Return the [X, Y] coordinate for the center point of the cell that contains the specified text.  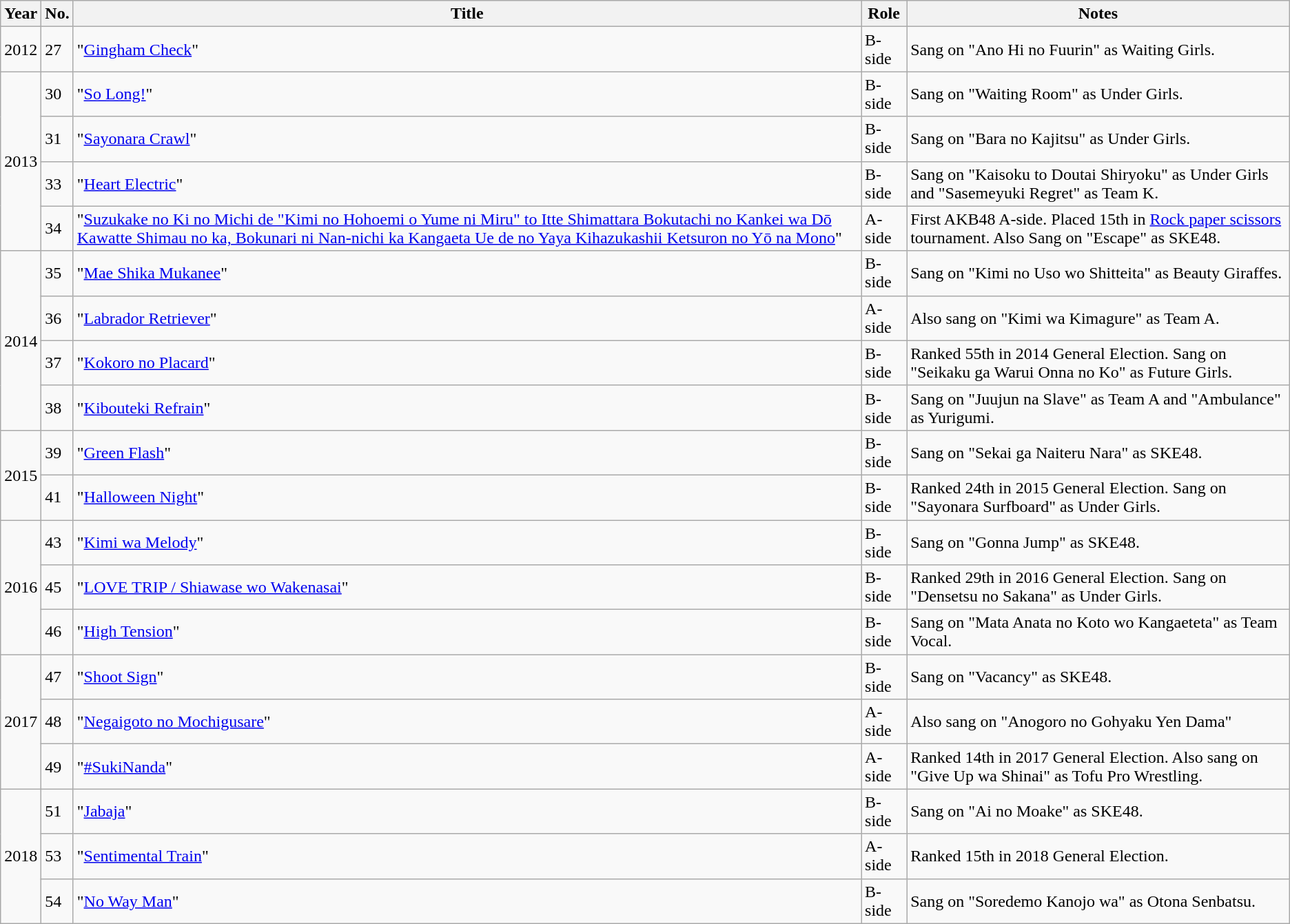
Sang on "Waiting Room" as Under Girls. [1098, 94]
"Mae Shika Mukanee" [467, 273]
34 [57, 229]
"Sentimental Train" [467, 856]
"Heart Electric" [467, 183]
2018 [21, 856]
39 [57, 452]
Ranked 24th in 2015 General Election. Sang on "Sayonara Surfboard" as Under Girls. [1098, 497]
Sang on "Kimi no Uso wo Shitteita" as Beauty Giraffes. [1098, 273]
First AKB48 A-side. Placed 15th in Rock paper scissors tournament. Also Sang on "Escape" as SKE48. [1098, 229]
27 [57, 50]
2016 [21, 587]
Sang on "Kaisoku to Doutai Shiryoku" as Under Girls and "Sasemeyuki Regret" as Team K. [1098, 183]
49 [57, 766]
Notes [1098, 14]
Ranked 14th in 2017 General Election. Also sang on "Give Up wa Shinai" as Tofu Pro Wrestling. [1098, 766]
Ranked 15th in 2018 General Election. [1098, 856]
Sang on "Gonna Jump" as SKE48. [1098, 542]
"So Long!" [467, 94]
33 [57, 183]
"Kokoro no Placard" [467, 362]
"LOVE TRIP / Shiawase wo Wakenasai" [467, 587]
"Sayonara Crawl" [467, 139]
"Kimi wa Melody" [467, 542]
Sang on "Ai no Moake" as SKE48. [1098, 812]
"No Way Man" [467, 901]
"Negaigoto no Mochigusare" [467, 722]
Role [884, 14]
30 [57, 94]
53 [57, 856]
Sang on "Vacancy" as SKE48. [1098, 677]
2014 [21, 340]
Title [467, 14]
Sang on "Soredemo Kanojo wa" as Otona Senbatsu. [1098, 901]
48 [57, 722]
"#SukiNanda" [467, 766]
No. [57, 14]
46 [57, 633]
Ranked 29th in 2016 General Election. Sang on "Densetsu no Sakana" as Under Girls. [1098, 587]
Sang on "Mata Anata no Koto wo Kangaeteta" as Team Vocal. [1098, 633]
"Gingham Check" [467, 50]
Year [21, 14]
31 [57, 139]
Ranked 55th in 2014 General Election. Sang on "Seikaku ga Warui Onna no Ko" as Future Girls. [1098, 362]
41 [57, 497]
Sang on "Ano Hi no Fuurin" as Waiting Girls. [1098, 50]
35 [57, 273]
2012 [21, 50]
43 [57, 542]
Sang on "Juujun na Slave" as Team A and "Ambulance" as Yurigumi. [1098, 408]
37 [57, 362]
"High Tension" [467, 633]
"Kibouteki Refrain" [467, 408]
Also sang on "Kimi wa Kimagure" as Team A. [1098, 318]
"Labrador Retriever" [467, 318]
54 [57, 901]
Sang on "Bara no Kajitsu" as Under Girls. [1098, 139]
"Halloween Night" [467, 497]
38 [57, 408]
2017 [21, 722]
47 [57, 677]
51 [57, 812]
"Green Flash" [467, 452]
"Shoot Sign" [467, 677]
2013 [21, 161]
45 [57, 587]
"Jabaja" [467, 812]
Sang on "Sekai ga Naiteru Nara" as SKE48. [1098, 452]
2015 [21, 475]
36 [57, 318]
Also sang on "Anogoro no Gohyaku Yen Dama" [1098, 722]
